Output the [X, Y] coordinate of the center of the cell containing the given text.  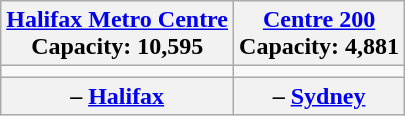
Centre 200Capacity: 4,881 [320, 34]
– Sydney [320, 96]
– Halifax [118, 96]
Halifax Metro CentreCapacity: 10,595 [118, 34]
